For the text-containing cell, return its midpoint in [x, y] coordinate format. 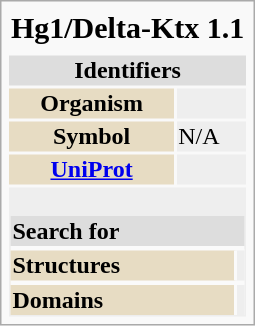
Structures [123, 266]
Organism [91, 104]
Identifiers [127, 71]
Hg1/Delta-Ktx 1.1 [127, 28]
Search for [128, 232]
UniProt [91, 170]
Search for Structures Domains [127, 252]
Domains [123, 299]
N/A [212, 137]
Symbol [91, 137]
